Find where the given text appears and provide that cell's center as (X, Y) coordinate. 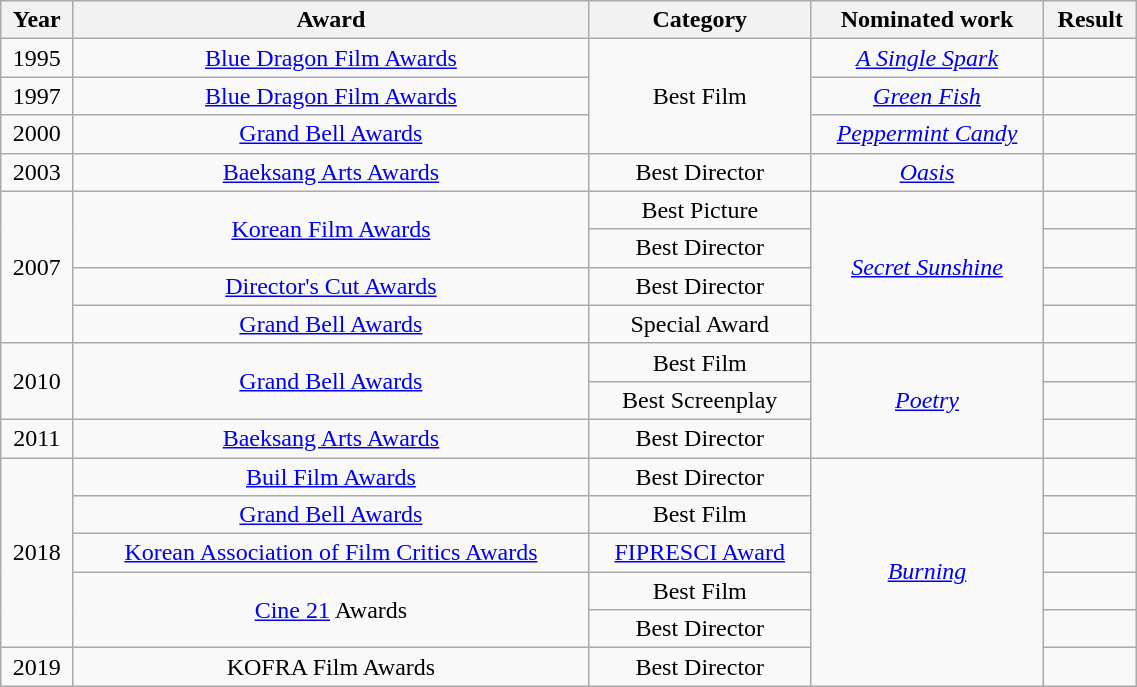
Korean Association of Film Critics Awards (332, 553)
Best Screenplay (700, 400)
A Single Spark (926, 58)
Poetry (926, 400)
Green Fish (926, 96)
FIPRESCI Award (700, 553)
Year (37, 20)
Nominated work (926, 20)
Category (700, 20)
2000 (37, 134)
2010 (37, 381)
Burning (926, 572)
Result (1090, 20)
Special Award (700, 324)
Director's Cut Awards (332, 286)
Peppermint Candy (926, 134)
2003 (37, 172)
1995 (37, 58)
2018 (37, 553)
Award (332, 20)
2007 (37, 267)
Best Picture (700, 210)
Cine 21 Awards (332, 610)
KOFRA Film Awards (332, 667)
2011 (37, 438)
Buil Film Awards (332, 477)
Oasis (926, 172)
Secret Sunshine (926, 267)
Korean Film Awards (332, 229)
2019 (37, 667)
1997 (37, 96)
